Search for the cell housing the specified text and yield its (x, y) center coordinate. 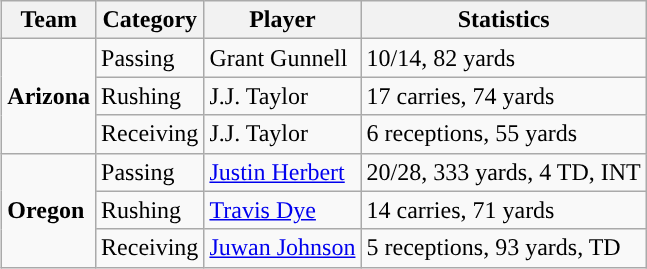
Team (49, 20)
Oregon (49, 210)
5 receptions, 93 yards, TD (504, 248)
20/28, 333 yards, 4 TD, INT (504, 172)
Juwan Johnson (282, 248)
Player (282, 20)
Justin Herbert (282, 172)
10/14, 82 yards (504, 58)
14 carries, 71 yards (504, 210)
Arizona (49, 96)
Grant Gunnell (282, 58)
17 carries, 74 yards (504, 96)
Travis Dye (282, 210)
6 receptions, 55 yards (504, 134)
Statistics (504, 20)
Category (150, 20)
